Search for the cell housing the specified text and yield its [X, Y] center coordinate. 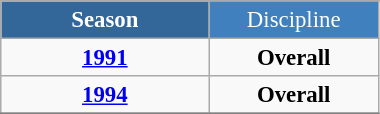
1991 [105, 58]
Season [105, 20]
Discipline [294, 20]
1994 [105, 95]
